Search for the cell housing the specified text and yield its (x, y) center coordinate. 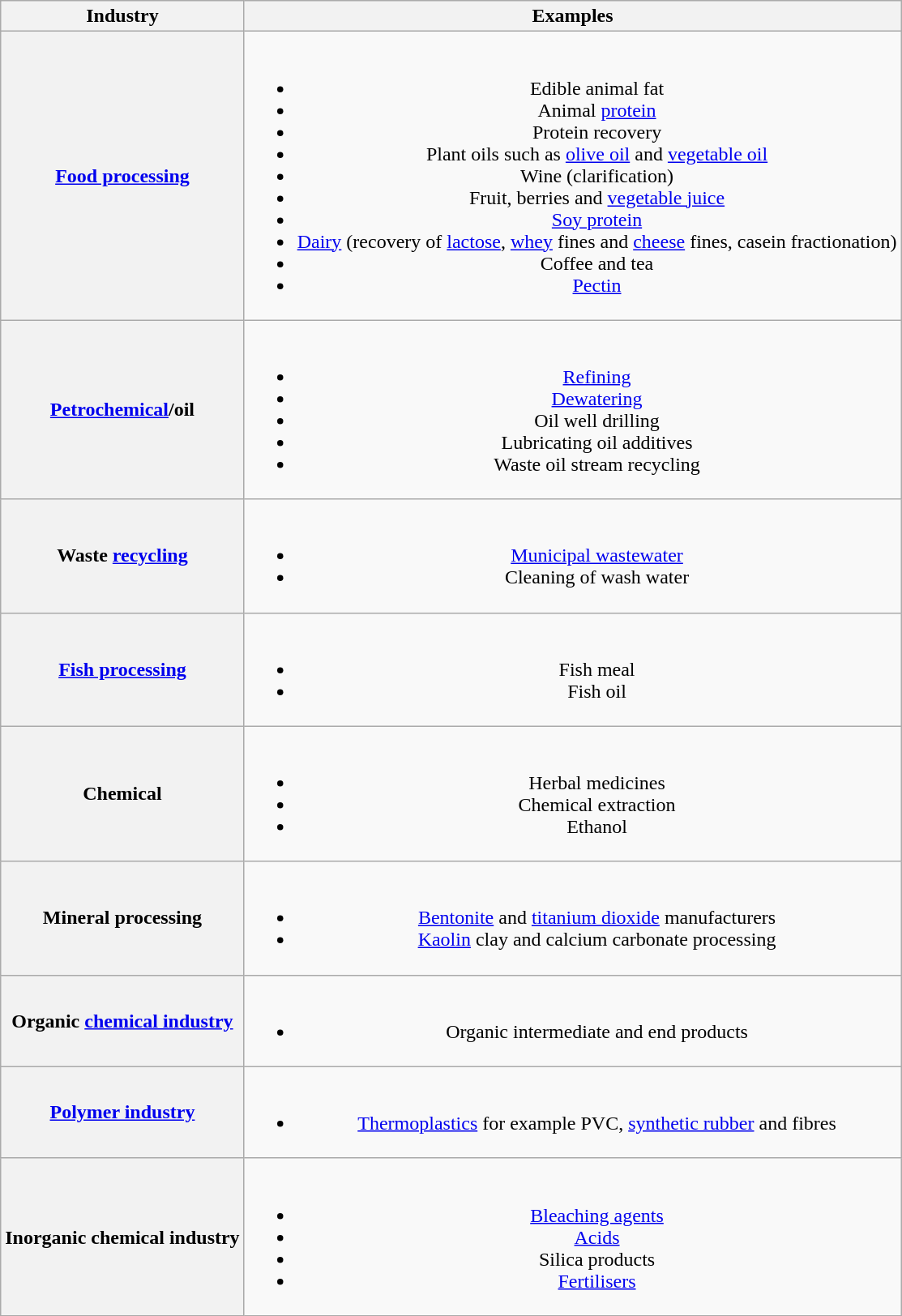
Bleaching agentsAcidsSilica productsFertilisers (572, 1237)
Municipal wastewaterCleaning of wash water (572, 556)
Mineral processing (122, 918)
Waste recycling (122, 556)
Organic intermediate and end products (572, 1021)
Food processing (122, 176)
Organic chemical industry (122, 1021)
Bentonite and titanium dioxide manufacturersKaolin clay and calcium carbonate processing (572, 918)
Industry (122, 16)
Chemical (122, 794)
Polymer industry (122, 1112)
Examples (572, 16)
Petrochemical/oil (122, 410)
Inorganic chemical industry (122, 1237)
Fish mealFish oil (572, 669)
Fish processing (122, 669)
RefiningDewateringOil well drillingLubricating oil additivesWaste oil stream recycling (572, 410)
Thermoplastics for example PVC, synthetic rubber and fibres (572, 1112)
Herbal medicinesChemical extractionEthanol (572, 794)
